Pinpoint the cell where the given text exists, returning its [x, y] midpoint coordinate. 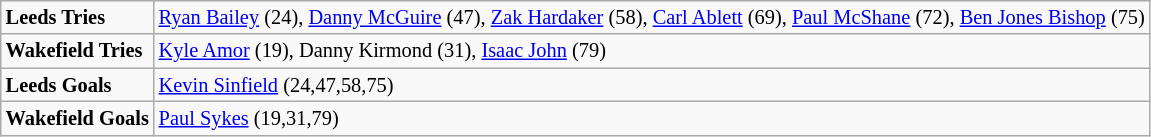
Leeds Goals [78, 85]
Kevin Sinfield (24,47,58,75) [652, 85]
Paul Sykes (19,31,79) [652, 118]
Wakefield Tries [78, 51]
Wakefield Goals [78, 118]
Ryan Bailey (24), Danny McGuire (47), Zak Hardaker (58), Carl Ablett (69), Paul McShane (72), Ben Jones Bishop (75) [652, 17]
Kyle Amor (19), Danny Kirmond (31), Isaac John (79) [652, 51]
Leeds Tries [78, 17]
